Provide the (X, Y) coordinate of the cell's center where the given text is located.  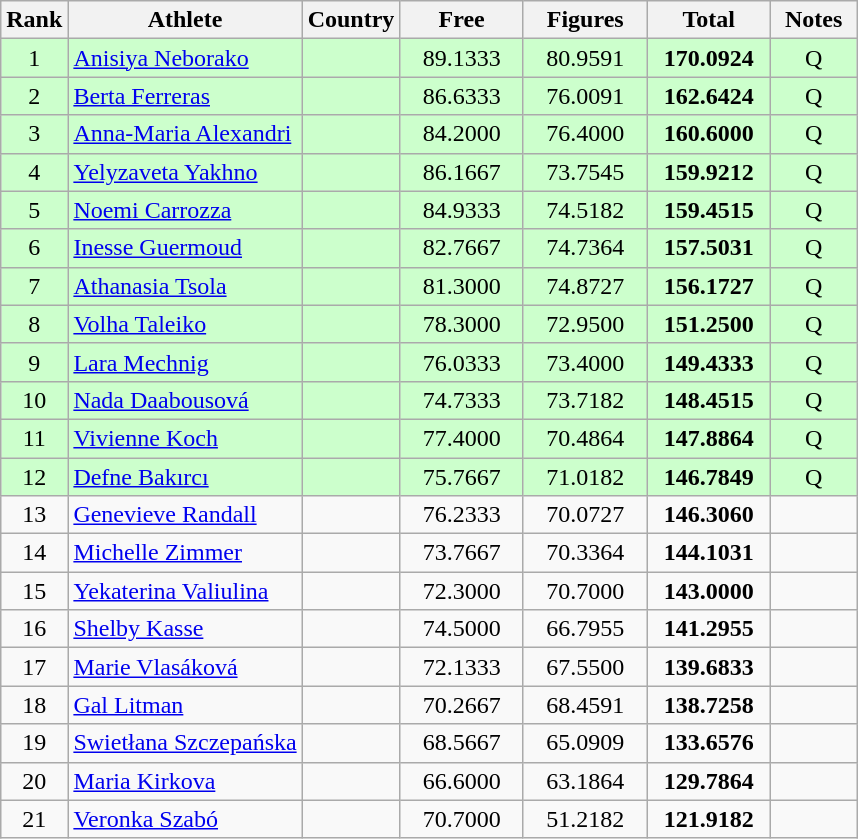
73.7182 (585, 400)
121.9182 (709, 819)
162.6424 (709, 96)
70.4864 (585, 438)
Veronka Szabó (185, 819)
Nada Daabousová (185, 400)
146.7849 (709, 477)
Lara Mechnig (185, 362)
18 (34, 705)
82.7667 (462, 248)
73.4000 (585, 362)
81.3000 (462, 286)
9 (34, 362)
Notes (814, 20)
19 (34, 743)
76.4000 (585, 134)
74.5000 (462, 629)
13 (34, 515)
66.6000 (462, 781)
141.2955 (709, 629)
76.0333 (462, 362)
Yekaterina Valiulina (185, 591)
70.2667 (462, 705)
71.0182 (585, 477)
Michelle Zimmer (185, 553)
Free (462, 20)
80.9591 (585, 58)
156.1727 (709, 286)
Genevieve Randall (185, 515)
Volha Taleiko (185, 324)
2 (34, 96)
70.0727 (585, 515)
74.7333 (462, 400)
68.5667 (462, 743)
84.2000 (462, 134)
21 (34, 819)
Athlete (185, 20)
Gal Litman (185, 705)
16 (34, 629)
67.5500 (585, 667)
12 (34, 477)
20 (34, 781)
72.9500 (585, 324)
8 (34, 324)
6 (34, 248)
170.0924 (709, 58)
Anisiya Neborako (185, 58)
65.0909 (585, 743)
Defne Bakırcı (185, 477)
84.9333 (462, 210)
Inesse Guermoud (185, 248)
14 (34, 553)
143.0000 (709, 591)
77.4000 (462, 438)
Maria Kirkova (185, 781)
Anna-Maria Alexandri (185, 134)
70.3364 (585, 553)
149.4333 (709, 362)
151.2500 (709, 324)
133.6576 (709, 743)
Figures (585, 20)
Total (709, 20)
Country (351, 20)
Shelby Kasse (185, 629)
17 (34, 667)
4 (34, 172)
3 (34, 134)
129.7864 (709, 781)
72.3000 (462, 591)
10 (34, 400)
75.7667 (462, 477)
144.1031 (709, 553)
Athanasia Tsola (185, 286)
68.4591 (585, 705)
Marie Vlasáková (185, 667)
160.6000 (709, 134)
7 (34, 286)
73.7545 (585, 172)
147.8864 (709, 438)
Noemi Carrozza (185, 210)
15 (34, 591)
74.7364 (585, 248)
159.4515 (709, 210)
78.3000 (462, 324)
1 (34, 58)
146.3060 (709, 515)
76.0091 (585, 96)
5 (34, 210)
Berta Ferreras (185, 96)
Swietłana Szczepańska (185, 743)
11 (34, 438)
76.2333 (462, 515)
159.9212 (709, 172)
Rank (34, 20)
86.6333 (462, 96)
74.5182 (585, 210)
89.1333 (462, 58)
157.5031 (709, 248)
86.1667 (462, 172)
138.7258 (709, 705)
63.1864 (585, 781)
Yelyzaveta Yakhno (185, 172)
74.8727 (585, 286)
66.7955 (585, 629)
73.7667 (462, 553)
139.6833 (709, 667)
72.1333 (462, 667)
51.2182 (585, 819)
148.4515 (709, 400)
Vivienne Koch (185, 438)
